From the cell containing the given text, extract its center point as (x, y) coordinate. 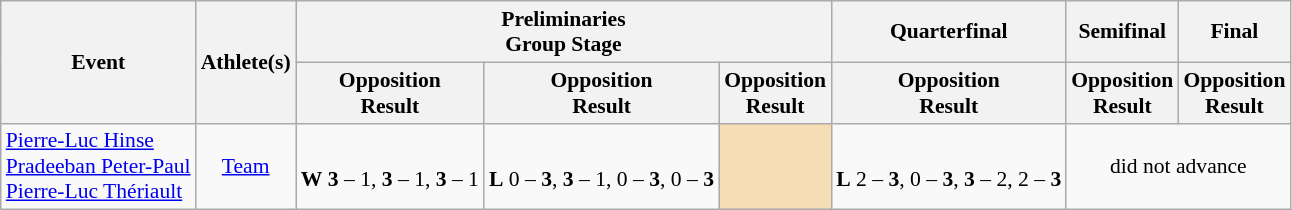
did not advance (1178, 166)
PreliminariesGroup Stage (564, 32)
Event (98, 62)
Pierre-Luc HinsePradeeban Peter-PaulPierre-Luc Thériault (98, 166)
L 0 – 3, 3 – 1, 0 – 3, 0 – 3 (602, 166)
Quarterfinal (948, 32)
Team (246, 166)
Final (1234, 32)
Athlete(s) (246, 62)
Semifinal (1122, 32)
W 3 – 1, 3 – 1, 3 – 1 (390, 166)
L 2 – 3, 0 – 3, 3 – 2, 2 – 3 (948, 166)
